Scan for the cell matching the given text and deliver its [X, Y] coordinate at center. 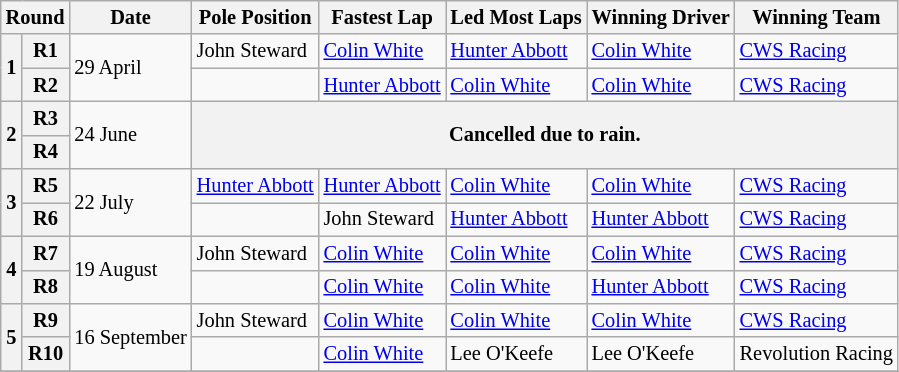
Fastest Lap [382, 17]
Led Most Laps [516, 17]
Winning Driver [661, 17]
3 [12, 202]
Cancelled due to rain. [545, 134]
2 [12, 134]
22 July [130, 202]
19 August [130, 270]
Revolution Racing [816, 354]
R5 [46, 186]
R2 [46, 85]
1 [12, 68]
R9 [46, 320]
Pole Position [256, 17]
16 September [130, 336]
R4 [46, 152]
R10 [46, 354]
R1 [46, 51]
Winning Team [816, 17]
Date [130, 17]
R8 [46, 287]
29 April [130, 68]
24 June [130, 134]
R6 [46, 219]
Round [36, 17]
5 [12, 336]
R3 [46, 118]
R7 [46, 253]
4 [12, 270]
